Return (X, Y) of the center of cell containing provided text 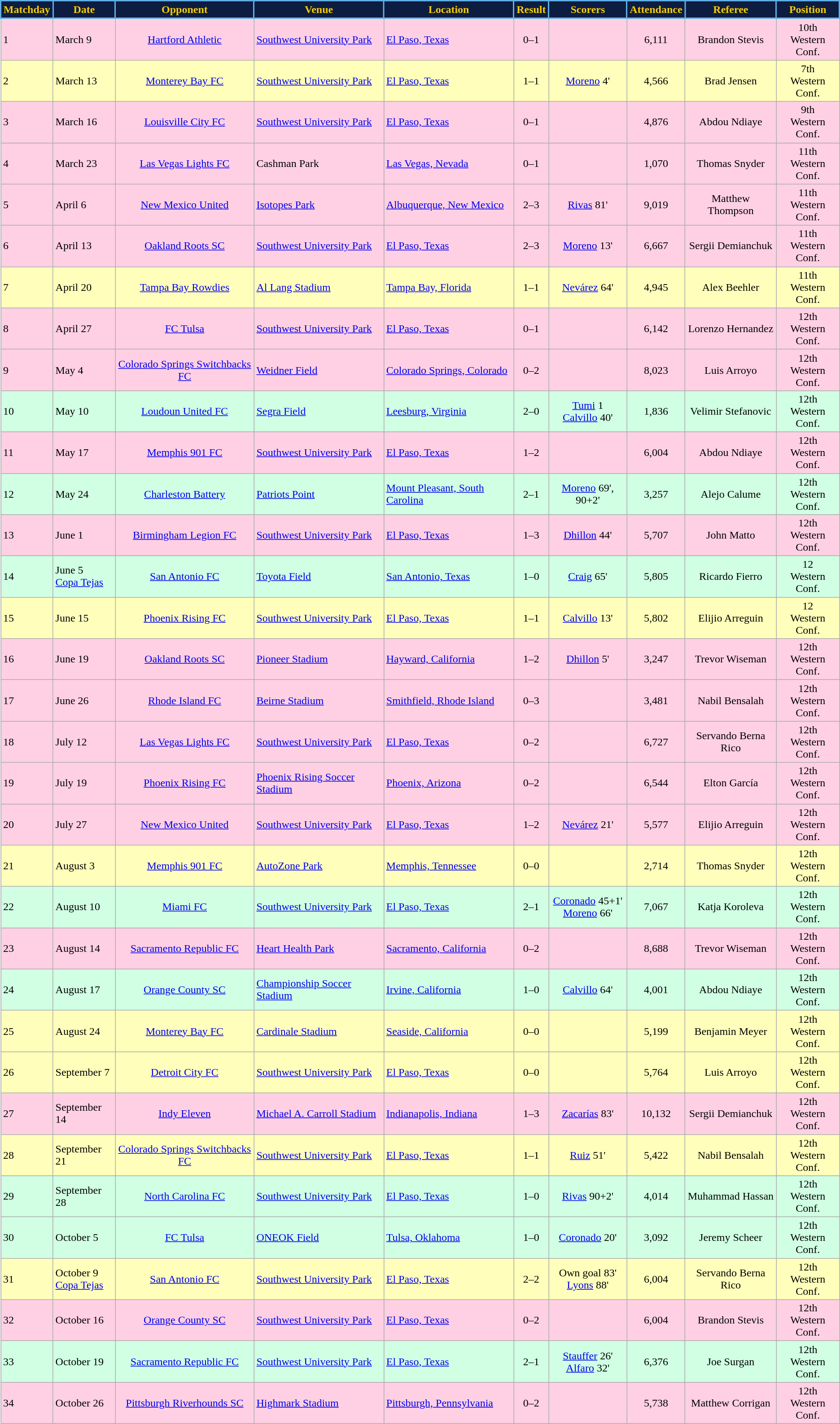
June 1 (84, 535)
2–0 (531, 411)
Albuquerque, New Mexico (449, 205)
Isotopes Park (319, 205)
23 (27, 948)
9,019 (656, 205)
Position (808, 10)
5,802 (656, 618)
Rivas 81' (588, 205)
Tampa Bay, Florida (449, 287)
4,876 (656, 122)
4,566 (656, 81)
Hayward, California (449, 659)
Phoenix, Arizona (449, 783)
3,481 (656, 701)
3,257 (656, 494)
Mount Pleasant, South Carolina (449, 494)
May 24 (84, 494)
Velimir Stefanovic (731, 411)
6 (27, 246)
Katja Koroleva (731, 907)
29 (27, 1196)
14 (27, 577)
24 (27, 990)
Leesburg, Virginia (449, 411)
Patriots Point (319, 494)
30 (27, 1238)
6,544 (656, 783)
Rivas 90+2' (588, 1196)
Coronado 20' (588, 1238)
3,247 (656, 659)
Rhode Island FC (185, 701)
Stauffer 26'Alfaro 32' (588, 1362)
Smithfield, Rhode Island (449, 701)
Dhillon 44' (588, 535)
9 (27, 370)
Detroit City FC (185, 1072)
6,376 (656, 1362)
Elton García (731, 783)
Tulsa, Oklahoma (449, 1238)
6,727 (656, 742)
4 (27, 163)
15 (27, 618)
Alex Beehler (731, 287)
27 (27, 1113)
11 (27, 452)
2 (27, 81)
Michael A. Carroll Stadium (319, 1113)
Charleston Battery (185, 494)
21 (27, 866)
33 (27, 1362)
Nevárez 21' (588, 824)
Tampa Bay Rowdies (185, 287)
Location (449, 10)
5 (27, 205)
April 6 (84, 205)
34 (27, 1403)
Pioneer Stadium (319, 659)
April 20 (84, 287)
Irvine, California (449, 990)
5,422 (656, 1155)
5,577 (656, 824)
Calvillo 13' (588, 618)
AutoZone Park (319, 866)
8,688 (656, 948)
June 15 (84, 618)
Alejo Calume (731, 494)
Date (84, 10)
March 16 (84, 122)
March 9 (84, 39)
1 (27, 39)
4,001 (656, 990)
Ruiz 51' (588, 1155)
26 (27, 1072)
17 (27, 701)
5,805 (656, 577)
28 (27, 1155)
August 14 (84, 948)
July 19 (84, 783)
October 26 (84, 1403)
October 16 (84, 1320)
18 (27, 742)
Hartford Athletic (185, 39)
6,667 (656, 246)
August 24 (84, 1031)
August 3 (84, 866)
2–2 (531, 1279)
May 17 (84, 452)
Matthew Thompson (731, 205)
October 19 (84, 1362)
3,092 (656, 1238)
Birmingham Legion FC (185, 535)
Result (531, 10)
6,111 (656, 39)
Calvillo 64' (588, 990)
13 (27, 535)
Miami FC (185, 907)
Craig 65' (588, 577)
22 (27, 907)
June 5Copa Tejas (84, 577)
August 10 (84, 907)
2,714 (656, 866)
April 27 (84, 329)
9thWestern Conf. (808, 122)
Brad Jensen (731, 81)
San Antonio, Texas (449, 577)
7 (27, 287)
June 19 (84, 659)
20 (27, 824)
Scorers (588, 10)
Las Vegas, Nevada (449, 163)
Tumi 1Calvillo 40' (588, 411)
Cashman Park (319, 163)
ONEOK Field (319, 1238)
March 23 (84, 163)
Moreno 13' (588, 246)
September 7 (84, 1072)
Al Lang Stadium (319, 287)
Weidner Field (319, 370)
March 13 (84, 81)
Attendance (656, 10)
4,945 (656, 287)
31 (27, 1279)
Pittsburgh Riverhounds SC (185, 1403)
12 (27, 494)
1,070 (656, 163)
September 28 (84, 1196)
Zacarías 83' (588, 1113)
Referee (731, 10)
May 4 (84, 370)
Indy Eleven (185, 1113)
Matchday (27, 10)
Indianapolis, Indiana (449, 1113)
Championship Soccer Stadium (319, 990)
7thWestern Conf. (808, 81)
Lorenzo Hernandez (731, 329)
Ricardo Fierro (731, 577)
Dhillon 5' (588, 659)
Muhammad Hassan (731, 1196)
5,199 (656, 1031)
Colorado Springs, Colorado (449, 370)
Moreno 4' (588, 81)
July 12 (84, 742)
3 (27, 122)
8,023 (656, 370)
September 14 (84, 1113)
6,142 (656, 329)
Jeremy Scheer (731, 1238)
Highmark Stadium (319, 1403)
Pittsburgh, Pennsylvania (449, 1403)
Segra Field (319, 411)
8 (27, 329)
April 13 (84, 246)
1,836 (656, 411)
Beirne Stadium (319, 701)
October 5 (84, 1238)
Moreno 69', 90+2' (588, 494)
32 (27, 1320)
Cardinale Stadium (319, 1031)
5,764 (656, 1072)
October 9Copa Tejas (84, 1279)
25 (27, 1031)
Coronado 45+1'Moreno 66' (588, 907)
Matthew Corrigan (731, 1403)
Phoenix Rising Soccer Stadium (319, 783)
Own goal 83'Lyons 88' (588, 1279)
John Matto (731, 535)
10,132 (656, 1113)
Loudoun United FC (185, 411)
September 21 (84, 1155)
Sacramento, California (449, 948)
10thWestern Conf. (808, 39)
0–3 (531, 701)
10 (27, 411)
Seaside, California (449, 1031)
June 26 (84, 701)
August 17 (84, 990)
North Carolina FC (185, 1196)
16 (27, 659)
Benjamin Meyer (731, 1031)
Opponent (185, 10)
Nevárez 64' (588, 287)
Memphis, Tennessee (449, 866)
4,014 (656, 1196)
July 27 (84, 824)
Joe Surgan (731, 1362)
Heart Health Park (319, 948)
19 (27, 783)
Toyota Field (319, 577)
5,738 (656, 1403)
May 10 (84, 411)
Venue (319, 10)
Louisville City FC (185, 122)
7,067 (656, 907)
5,707 (656, 535)
